Scan for the cell matching the given text and deliver its [x, y] coordinate at center. 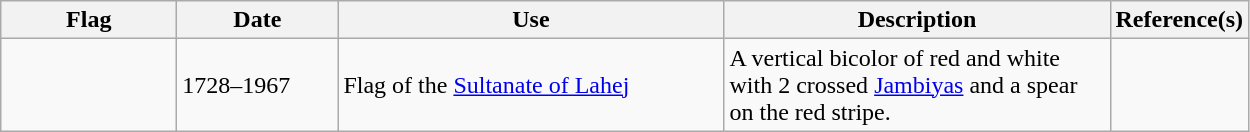
Date [258, 20]
Description [917, 20]
Use [531, 20]
Flag of the Sultanate of Lahej [531, 85]
Flag [89, 20]
1728–1967 [258, 85]
Reference(s) [1180, 20]
A vertical bicolor of red and white with 2 crossed Jambiyas and a spear on the red stripe. [917, 85]
